Identify which cell holds the provided text, then report its [x, y] central coordinate. 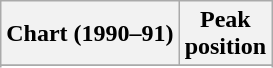
Chart (1990–91) [90, 34]
Peak position [225, 34]
